For the text-containing cell, return its midpoint in (X, Y) coordinate format. 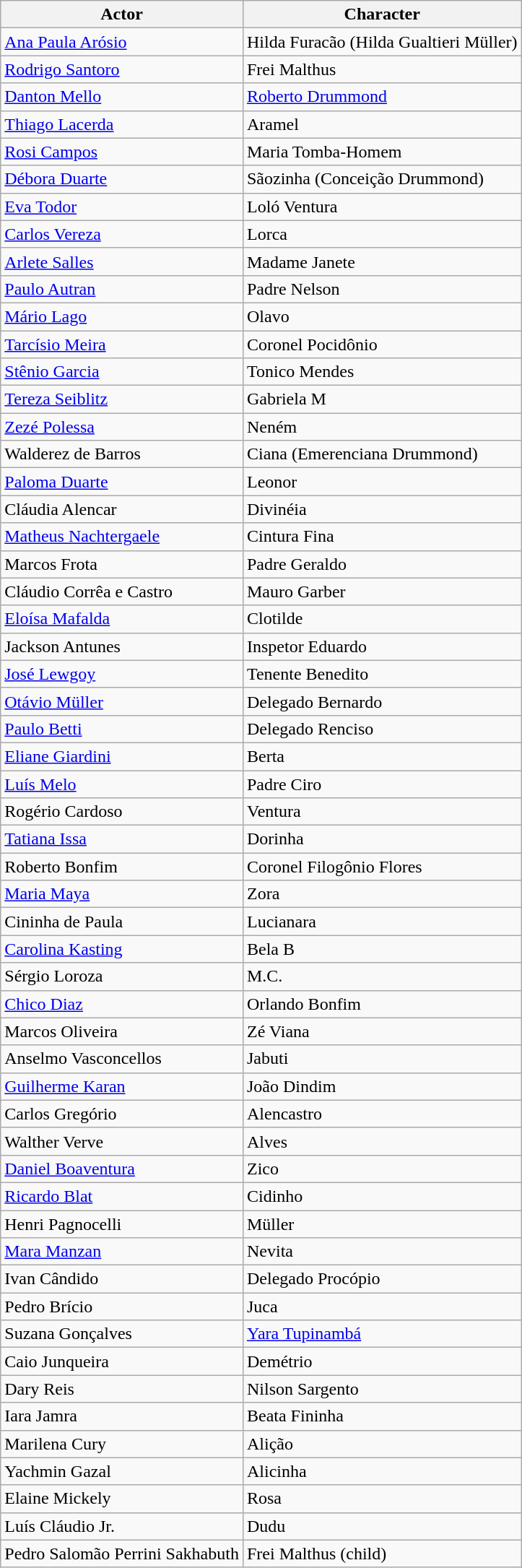
José Lewgoy (122, 674)
Eva Todor (122, 207)
Tatiana Issa (122, 839)
Ricardo Blat (122, 1196)
Marilena Cury (122, 1444)
Coronel Filogônio Flores (382, 867)
Lucianara (382, 922)
Jackson Antunes (122, 646)
Cidinho (382, 1196)
Stênio Garcia (122, 372)
Paloma Duarte (122, 482)
Rodrigo Santoro (122, 69)
Nevita (382, 1252)
Sãozinha (Conceição Drummond) (382, 179)
Zezé Polessa (122, 427)
Padre Geraldo (382, 564)
Delegado Procópio (382, 1279)
Carolina Kasting (122, 949)
Mauro Garber (382, 592)
Müller (382, 1224)
Alição (382, 1444)
Alves (382, 1141)
Leonor (382, 482)
Anselmo Vasconcellos (122, 1059)
Suzana Gonçalves (122, 1334)
Cininha de Paula (122, 922)
Demétrio (382, 1361)
Alencastro (382, 1114)
Zico (382, 1169)
Bela B (382, 949)
Nilson Sargento (382, 1389)
Zora (382, 894)
Carlos Gregório (122, 1114)
Rosa (382, 1499)
Daniel Boaventura (122, 1169)
Coronel Pocidônio (382, 345)
Pedro Brício (122, 1307)
Ventura (382, 812)
Paulo Autran (122, 289)
Delegado Renciso (382, 729)
Walderez de Barros (122, 454)
Orlando Bonfim (382, 1004)
Delegado Bernardo (382, 701)
Tarcísio Meira (122, 345)
Danton Mello (122, 97)
Luís Cláudio Jr. (122, 1526)
Caio Junqueira (122, 1361)
Berta (382, 756)
Eloísa Mafalda (122, 619)
Inspetor Eduardo (382, 646)
Lorca (382, 234)
Tereza Seiblitz (122, 399)
Yachmin Gazal (122, 1471)
Loló Ventura (382, 207)
Aramel (382, 124)
Alicinha (382, 1471)
Paulo Betti (122, 729)
Maria Tomba-Homem (382, 152)
Juca (382, 1307)
Marcos Oliveira (122, 1031)
Character (382, 14)
Gabriela M (382, 399)
Padre Nelson (382, 289)
Iara Jamra (122, 1416)
Sérgio Loroza (122, 976)
Tonico Mendes (382, 372)
Tenente Benedito (382, 674)
Madame Janete (382, 261)
Carlos Vereza (122, 234)
Olavo (382, 316)
Dary Reis (122, 1389)
Matheus Nachtergaele (122, 537)
Dorinha (382, 839)
Eliane Giardini (122, 756)
Actor (122, 14)
Roberto Drummond (382, 97)
Jabuti (382, 1059)
Ana Paula Arósio (122, 42)
Rogério Cardoso (122, 812)
Walther Verve (122, 1141)
Arlete Salles (122, 261)
Divinéia (382, 509)
Rosi Campos (122, 152)
Clotilde (382, 619)
Beata Fininha (382, 1416)
Zé Viana (382, 1031)
Mário Lago (122, 316)
Frei Malthus (382, 69)
M.C. (382, 976)
Neném (382, 427)
Otávio Müller (122, 701)
Mara Manzan (122, 1252)
Cintura Fina (382, 537)
Elaine Mickely (122, 1499)
Roberto Bonfim (122, 867)
Luís Melo (122, 784)
Cláudio Corrêa e Castro (122, 592)
Ciana (Emerenciana Drummond) (382, 454)
Cláudia Alencar (122, 509)
Hilda Furacão (Hilda Gualtieri Müller) (382, 42)
Ivan Cândido (122, 1279)
Dudu (382, 1526)
Padre Ciro (382, 784)
João Dindim (382, 1086)
Frei Malthus (child) (382, 1554)
Maria Maya (122, 894)
Marcos Frota (122, 564)
Guilherme Karan (122, 1086)
Débora Duarte (122, 179)
Pedro Salomão Perrini Sakhabuth (122, 1554)
Thiago Lacerda (122, 124)
Chico Diaz (122, 1004)
Henri Pagnocelli (122, 1224)
Yara Tupinambá (382, 1334)
